Search for the cell housing the specified text and yield its (X, Y) center coordinate. 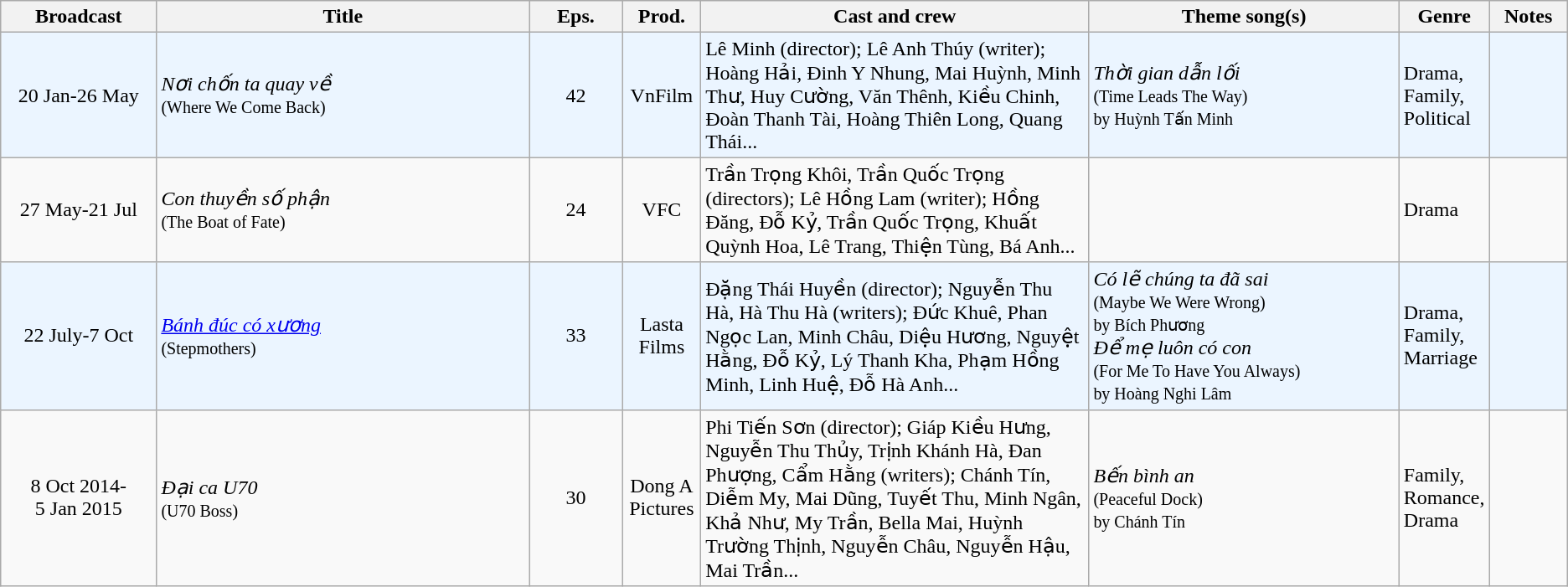
VFC (662, 209)
Prod. (662, 17)
Lasta Films (662, 336)
Bánh đúc có xương (Stepmothers) (343, 336)
20 Jan-26 May (79, 95)
Drama, Family, Marriage (1444, 336)
27 May-21 Jul (79, 209)
Đại ca U70 (U70 Boss) (343, 497)
33 (576, 336)
42 (576, 95)
Title (343, 17)
Drama (1444, 209)
Theme song(s) (1244, 17)
Drama, Family, Political (1444, 95)
Eps. (576, 17)
Broadcast (79, 17)
Notes (1528, 17)
22 July-7 Oct (79, 336)
VnFilm (662, 95)
Genre (1444, 17)
Con thuyền số phận (The Boat of Fate) (343, 209)
Thời gian dẫn lối (Time Leads The Way)by Huỳnh Tấn Minh (1244, 95)
8 Oct 2014-5 Jan 2015 (79, 497)
Có lẽ chúng ta đã sai (Maybe We Were Wrong)by Bích PhươngĐể mẹ luôn có con (For Me To Have You Always)by Hoàng Nghi Lâm (1244, 336)
30 (576, 497)
24 (576, 209)
Family, Romance, Drama (1444, 497)
Dong A Pictures (662, 497)
Cast and crew (895, 17)
Bến bình an (Peaceful Dock)by Chánh Tín (1244, 497)
Nơi chốn ta quay về (Where We Come Back) (343, 95)
